Identify which cell holds the provided text, then report its [x, y] central coordinate. 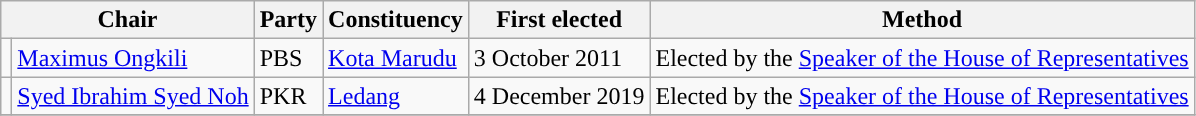
Ledang [396, 96]
PKR [288, 96]
Kota Marudu [396, 58]
4 December 2019 [559, 96]
PBS [288, 58]
Maximus Ongkili [133, 58]
Party [288, 20]
Method [922, 20]
Syed Ibrahim Syed Noh [133, 96]
Chair [128, 20]
3 October 2011 [559, 58]
First elected [559, 20]
Constituency [396, 20]
